Detect which cell encompasses the target text, then output its (x, y) center coordinate. 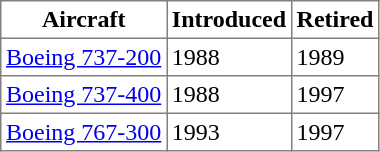
Aircraft (84, 20)
Introduced (230, 20)
Boeing 737-200 (84, 57)
Boeing 767-300 (84, 132)
1993 (230, 132)
1989 (334, 57)
Retired (334, 20)
Boeing 737-400 (84, 95)
